Detect which cell encompasses the target text, then output its (x, y) center coordinate. 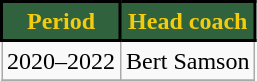
Bert Samson (188, 60)
Head coach (188, 22)
Period (62, 22)
2020–2022 (62, 60)
